Determine the [X, Y] coordinate at the center of the cell enclosing the given text.  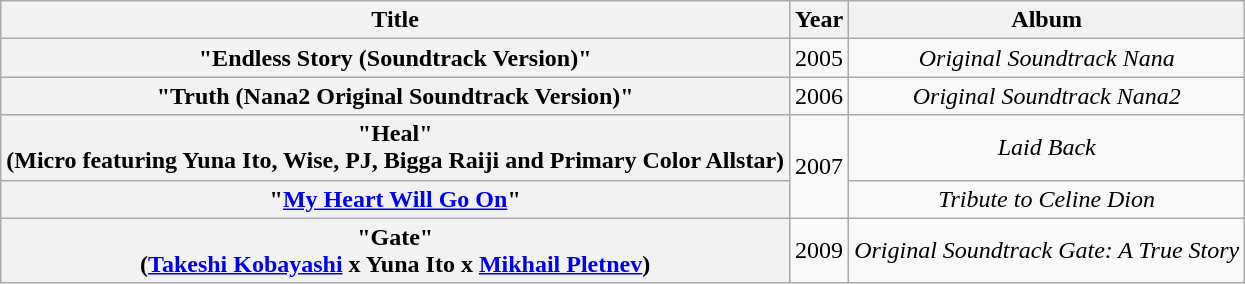
Tribute to Celine Dion [1047, 199]
"Endless Story (Soundtrack Version)" [396, 58]
Album [1047, 20]
2009 [820, 250]
Laid Back [1047, 148]
Title [396, 20]
"Gate"(Takeshi Kobayashi x Yuna Ito x Mikhail Pletnev) [396, 250]
2005 [820, 58]
Year [820, 20]
Original Soundtrack Gate: A True Story [1047, 250]
Original Soundtrack Nana [1047, 58]
Original Soundtrack Nana2 [1047, 96]
2007 [820, 166]
2006 [820, 96]
"Heal"(Micro featuring Yuna Ito, Wise, PJ, Bigga Raiji and Primary Color Allstar) [396, 148]
"Truth (Nana2 Original Soundtrack Version)" [396, 96]
"My Heart Will Go On" [396, 199]
